Detect which cell encompasses the target text, then output its [x, y] center coordinate. 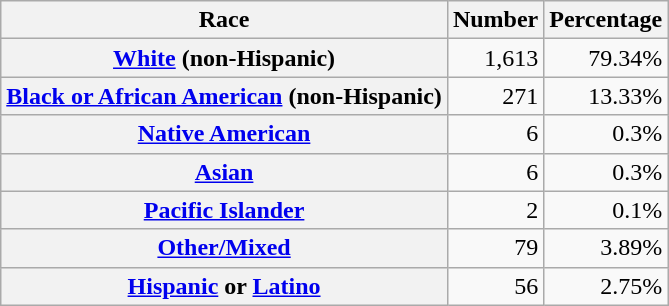
Hispanic or Latino [224, 286]
Number [495, 20]
Percentage [606, 20]
White (non-Hispanic) [224, 58]
Black or African American (non-Hispanic) [224, 96]
13.33% [606, 96]
Asian [224, 172]
1,613 [495, 58]
56 [495, 286]
79 [495, 248]
Native American [224, 134]
0.1% [606, 210]
Race [224, 20]
2.75% [606, 286]
2 [495, 210]
3.89% [606, 248]
271 [495, 96]
Other/Mixed [224, 248]
Pacific Islander [224, 210]
79.34% [606, 58]
